From the cell containing the given text, extract its center point as (X, Y) coordinate. 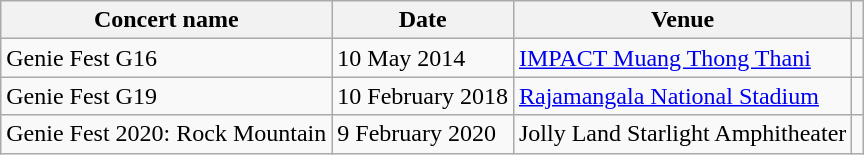
Venue (682, 20)
Genie Fest G19 (166, 96)
Date (423, 20)
Genie Fest 2020: Rock Mountain (166, 134)
9 February 2020 (423, 134)
Genie Fest G16 (166, 58)
IMPACT Muang Thong Thani (682, 58)
Concert name (166, 20)
Jolly Land Starlight Amphitheater (682, 134)
Rajamangala National Stadium (682, 96)
10 May 2014 (423, 58)
10 February 2018 (423, 96)
